Determine the [X, Y] coordinate at the center of the cell enclosing the given text.  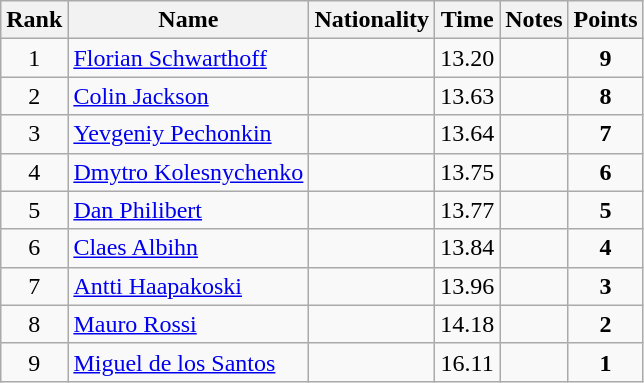
13.75 [468, 172]
Dan Philibert [188, 210]
Dmytro Kolesnychenko [188, 172]
Claes Albihn [188, 248]
Mauro Rossi [188, 324]
13.77 [468, 210]
Florian Schwarthoff [188, 58]
13.64 [468, 134]
13.96 [468, 286]
Miguel de los Santos [188, 362]
Colin Jackson [188, 96]
13.20 [468, 58]
Points [606, 20]
Nationality [372, 20]
Yevgeniy Pechonkin [188, 134]
Name [188, 20]
13.84 [468, 248]
Notes [534, 20]
16.11 [468, 362]
14.18 [468, 324]
Time [468, 20]
Rank [34, 20]
13.63 [468, 96]
Antti Haapakoski [188, 286]
